For the text-containing cell, return its midpoint in (x, y) coordinate format. 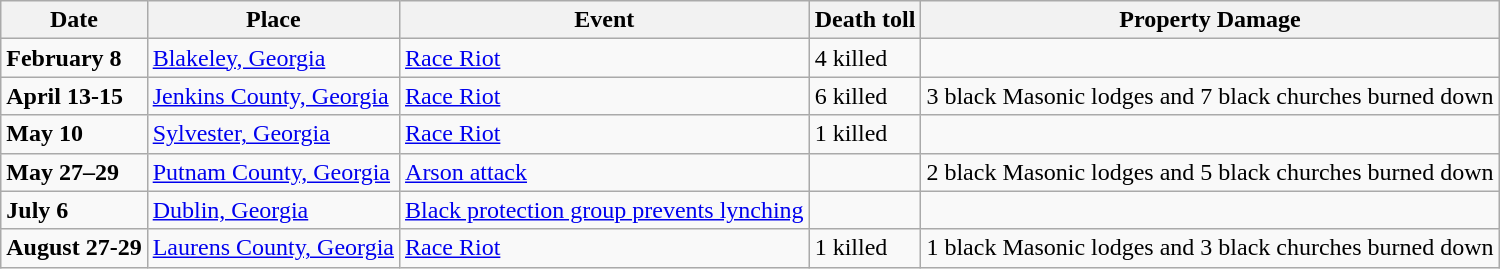
July 6 (74, 210)
Black protection group prevents lynching (605, 210)
April 13-15 (74, 96)
Putnam County, Georgia (273, 172)
6 killed (865, 96)
1 black Masonic lodges and 3 black churches burned down (1210, 248)
Property Damage (1210, 20)
Date (74, 20)
Laurens County, Georgia (273, 248)
Jenkins County, Georgia (273, 96)
Arson attack (605, 172)
Death toll (865, 20)
Place (273, 20)
2 black Masonic lodges and 5 black churches burned down (1210, 172)
Event (605, 20)
May 10 (74, 134)
Sylvester, Georgia (273, 134)
4 killed (865, 58)
3 black Masonic lodges and 7 black churches burned down (1210, 96)
August 27-29 (74, 248)
February 8 (74, 58)
Dublin, Georgia (273, 210)
May 27–29 (74, 172)
Blakeley, Georgia (273, 58)
